Determine the (x, y) coordinate at the center of the cell enclosing the given text.  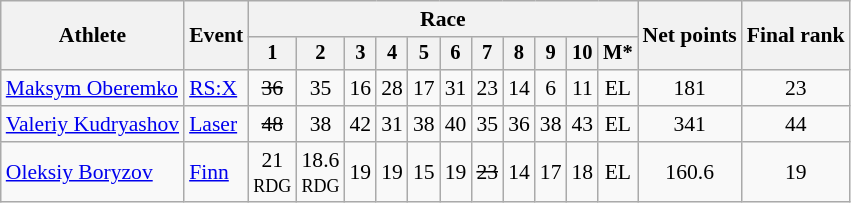
Net points (690, 36)
Oleksiy Boryzov (92, 172)
44 (796, 124)
4 (392, 54)
Final rank (796, 36)
16 (361, 88)
1 (272, 54)
Laser (216, 124)
5 (424, 54)
Maksym Oberemko (92, 88)
42 (361, 124)
341 (690, 124)
40 (456, 124)
9 (551, 54)
8 (519, 54)
15 (424, 172)
RS:X (216, 88)
43 (582, 124)
3 (361, 54)
10 (582, 54)
18.6RDG (320, 172)
181 (690, 88)
Athlete (92, 36)
Race (442, 19)
Valeriy Kudryashov (92, 124)
Finn (216, 172)
7 (487, 54)
160.6 (690, 172)
21RDG (272, 172)
18 (582, 172)
M* (618, 54)
48 (272, 124)
28 (392, 88)
Event (216, 36)
11 (582, 88)
2 (320, 54)
